Return [X, Y] of the center of cell containing provided text 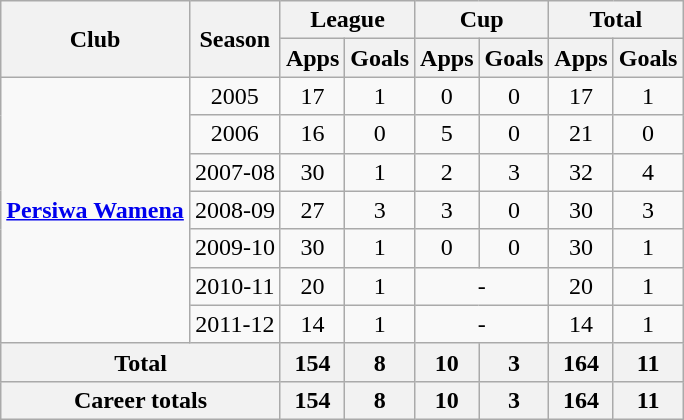
Club [96, 39]
League [347, 20]
2006 [234, 134]
2007-08 [234, 172]
2008-09 [234, 210]
2010-11 [234, 286]
27 [312, 210]
16 [312, 134]
21 [581, 134]
Cup [482, 20]
Season [234, 39]
Persiwa Wamena [96, 210]
Career totals [141, 400]
2005 [234, 96]
32 [581, 172]
4 [648, 172]
5 [447, 134]
2 [447, 172]
2011-12 [234, 324]
2009-10 [234, 248]
